Find where the given text appears and provide that cell's center as (X, Y) coordinate. 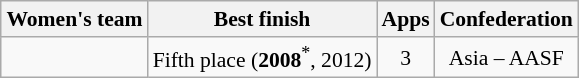
3 (406, 58)
Best finish (262, 19)
Fifth place (2008*, 2012) (262, 58)
Asia – AASF (506, 58)
Women's team (74, 19)
Apps (406, 19)
Confederation (506, 19)
